Extract the (x, y) coordinate from the center of the cell holding the provided text.  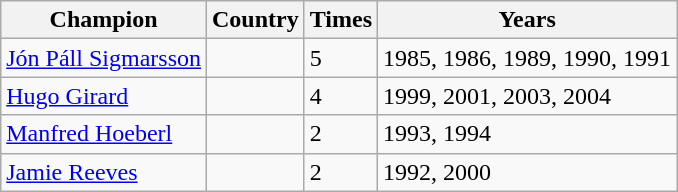
1993, 1994 (528, 134)
1985, 1986, 1989, 1990, 1991 (528, 58)
Jón Páll Sigmarsson (104, 58)
Jamie Reeves (104, 172)
Champion (104, 20)
1992, 2000 (528, 172)
5 (340, 58)
Hugo Girard (104, 96)
Country (256, 20)
Years (528, 20)
1999, 2001, 2003, 2004 (528, 96)
Times (340, 20)
4 (340, 96)
Manfred Hoeberl (104, 134)
